Find where the given text appears and provide that cell's center as (x, y) coordinate. 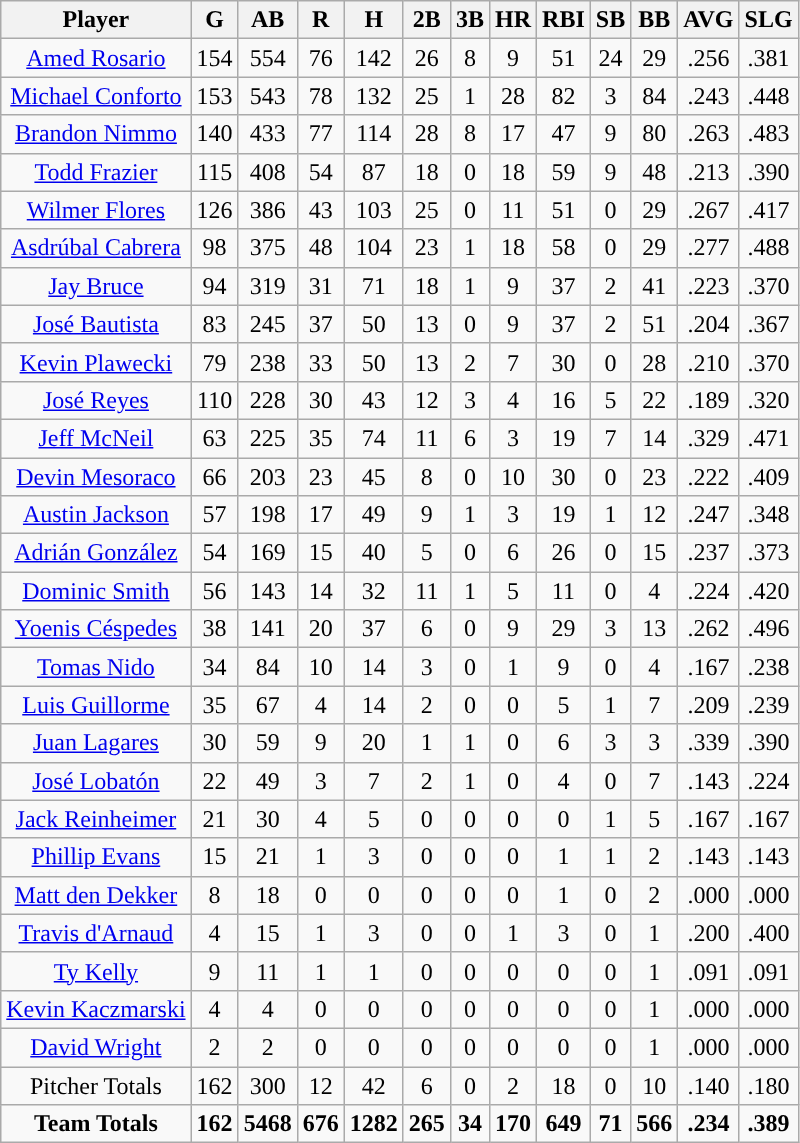
78 (320, 96)
Jay Bruce (96, 286)
Amed Rosario (96, 58)
.329 (708, 438)
H (374, 20)
David Wright (96, 1047)
1282 (374, 1124)
115 (214, 172)
Phillip Evans (96, 857)
66 (214, 477)
AVG (708, 20)
.389 (768, 1124)
142 (374, 58)
.277 (708, 248)
141 (268, 629)
245 (268, 324)
.496 (768, 629)
Team Totals (96, 1124)
38 (214, 629)
R (320, 20)
80 (654, 134)
110 (214, 400)
319 (268, 286)
Matt den Dekker (96, 895)
.373 (768, 553)
40 (374, 553)
.409 (768, 477)
SB (610, 20)
375 (268, 248)
83 (214, 324)
José Reyes (96, 400)
.247 (708, 515)
543 (268, 96)
203 (268, 477)
265 (426, 1124)
José Bautista (96, 324)
76 (320, 58)
.262 (708, 629)
BB (654, 20)
SLG (768, 20)
140 (214, 134)
Devin Mesoraco (96, 477)
24 (610, 58)
74 (374, 438)
.237 (708, 553)
RBI (564, 20)
.400 (768, 933)
.180 (768, 1085)
Tomas Nido (96, 667)
.267 (708, 210)
45 (374, 477)
300 (268, 1085)
3B (470, 20)
143 (268, 591)
16 (564, 400)
Austin Jackson (96, 515)
Ty Kelly (96, 971)
.367 (768, 324)
386 (268, 210)
126 (214, 210)
.420 (768, 591)
.448 (768, 96)
33 (320, 362)
AB (268, 20)
408 (268, 172)
.320 (768, 400)
32 (374, 591)
58 (564, 248)
.238 (768, 667)
554 (268, 58)
.256 (708, 58)
94 (214, 286)
77 (320, 134)
31 (320, 286)
153 (214, 96)
.189 (708, 400)
Kevin Plawecki (96, 362)
41 (654, 286)
.263 (708, 134)
Brandon Nimmo (96, 134)
.222 (708, 477)
103 (374, 210)
198 (268, 515)
Player (96, 20)
Yoenis Céspedes (96, 629)
87 (374, 172)
238 (268, 362)
.210 (708, 362)
228 (268, 400)
.417 (768, 210)
Juan Lagares (96, 743)
2B (426, 20)
.339 (708, 743)
98 (214, 248)
Todd Frazier (96, 172)
225 (268, 438)
José Lobatón (96, 781)
Jack Reinheimer (96, 819)
.223 (708, 286)
154 (214, 58)
170 (512, 1124)
.200 (708, 933)
Luis Guillorme (96, 705)
.209 (708, 705)
.239 (768, 705)
Travis d'Arnaud (96, 933)
566 (654, 1124)
79 (214, 362)
.140 (708, 1085)
676 (320, 1124)
67 (268, 705)
.488 (768, 248)
132 (374, 96)
Dominic Smith (96, 591)
433 (268, 134)
.213 (708, 172)
Wilmer Flores (96, 210)
82 (564, 96)
Adrián González (96, 553)
.234 (708, 1124)
56 (214, 591)
Pitcher Totals (96, 1085)
47 (564, 134)
Kevin Kaczmarski (96, 1009)
G (214, 20)
.471 (768, 438)
57 (214, 515)
Michael Conforto (96, 96)
.348 (768, 515)
42 (374, 1085)
.381 (768, 58)
104 (374, 248)
5468 (268, 1124)
HR (512, 20)
.243 (708, 96)
.204 (708, 324)
Jeff McNeil (96, 438)
649 (564, 1124)
114 (374, 134)
Asdrúbal Cabrera (96, 248)
169 (268, 553)
.483 (768, 134)
63 (214, 438)
